Determine the (x, y) coordinate at the center of the cell enclosing the given text.  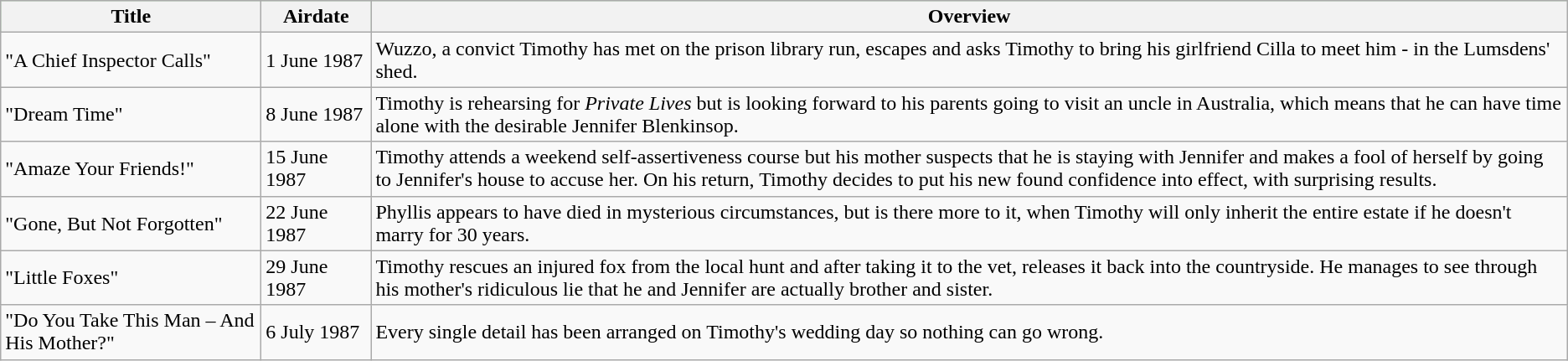
Overview (969, 17)
29 June 1987 (317, 278)
6 July 1987 (317, 332)
1 June 1987 (317, 60)
15 June 1987 (317, 169)
"A Chief Inspector Calls" (131, 60)
Title (131, 17)
Airdate (317, 17)
"Amaze Your Friends!" (131, 169)
"Do You Take This Man – And His Mother?" (131, 332)
"Gone, But Not Forgotten" (131, 223)
22 June 1987 (317, 223)
8 June 1987 (317, 114)
"Dream Time" (131, 114)
Every single detail has been arranged on Timothy's wedding day so nothing can go wrong. (969, 332)
"Little Foxes" (131, 278)
